Search for the cell housing the specified text and yield its (x, y) center coordinate. 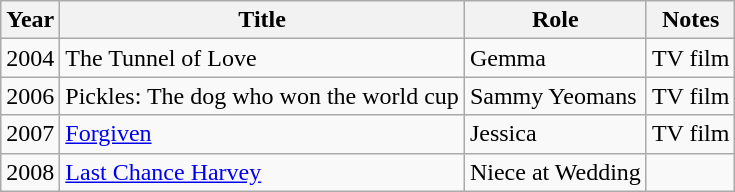
Role (555, 20)
Forgiven (262, 134)
2008 (30, 172)
2004 (30, 58)
Sammy Yeomans (555, 96)
Pickles: The dog who won the world cup (262, 96)
Title (262, 20)
2007 (30, 134)
The Tunnel of Love (262, 58)
2006 (30, 96)
Niece at Wedding (555, 172)
Notes (690, 20)
Gemma (555, 58)
Last Chance Harvey (262, 172)
Jessica (555, 134)
Year (30, 20)
